Provide the (X, Y) coordinate of the cell's center where the given text is located.  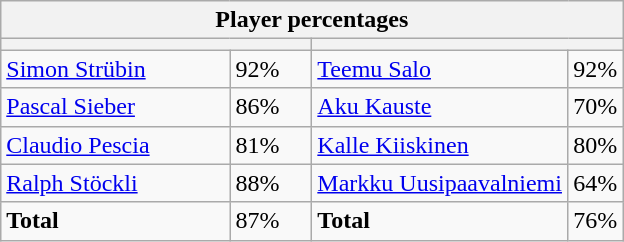
86% (271, 107)
Ralph Stöckli (116, 183)
Player percentages (312, 20)
Simon Strübin (116, 69)
81% (271, 145)
87% (271, 221)
Claudio Pescia (116, 145)
Teemu Salo (440, 69)
70% (596, 107)
88% (271, 183)
Aku Kauste (440, 107)
Kalle Kiiskinen (440, 145)
Markku Uusipaavalniemi (440, 183)
64% (596, 183)
76% (596, 221)
80% (596, 145)
Pascal Sieber (116, 107)
